Search for the cell housing the specified text and yield its [X, Y] center coordinate. 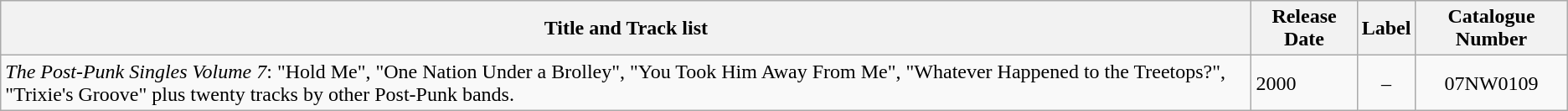
Release Date [1304, 29]
Label [1386, 29]
Title and Track list [627, 29]
07NW0109 [1491, 82]
– [1386, 82]
2000 [1304, 82]
Catalogue Number [1491, 29]
